Determine the (x, y) coordinate at the center of the cell enclosing the given text.  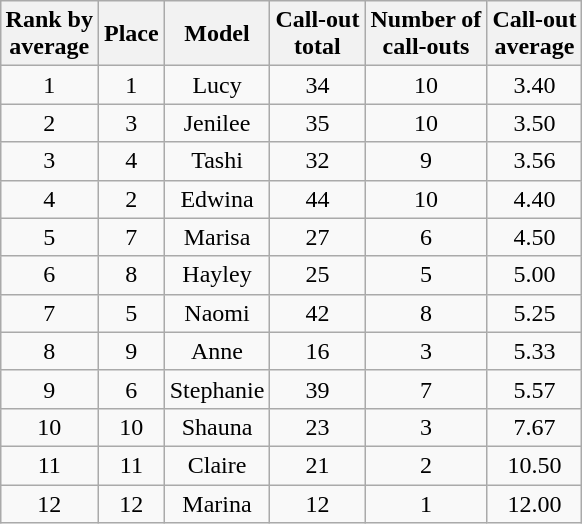
Claire (217, 465)
21 (318, 465)
35 (318, 123)
Jenilee (217, 123)
Naomi (217, 313)
23 (318, 427)
Call-outaverage (534, 34)
7.67 (534, 427)
Lucy (217, 85)
Place (131, 34)
5.57 (534, 389)
Shauna (217, 427)
Marisa (217, 237)
Rank byaverage (49, 34)
Anne (217, 351)
Marina (217, 503)
Number ofcall-outs (426, 34)
5.25 (534, 313)
4.50 (534, 237)
27 (318, 237)
32 (318, 161)
Call-outtotal (318, 34)
10.50 (534, 465)
25 (318, 275)
4.40 (534, 199)
3.50 (534, 123)
42 (318, 313)
Hayley (217, 275)
Stephanie (217, 389)
Model (217, 34)
Edwina (217, 199)
3.40 (534, 85)
Tashi (217, 161)
3.56 (534, 161)
34 (318, 85)
44 (318, 199)
16 (318, 351)
39 (318, 389)
5.00 (534, 275)
12.00 (534, 503)
5.33 (534, 351)
